For the text-containing cell, return its midpoint in (X, Y) coordinate format. 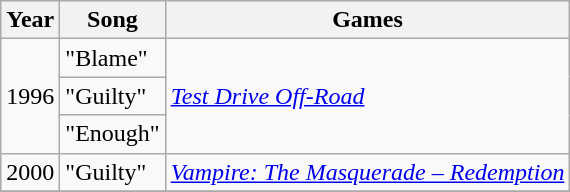
2000 (30, 172)
Song (112, 20)
Year (30, 20)
Test Drive Off-Road (368, 96)
Vampire: The Masquerade – Redemption (368, 172)
Games (368, 20)
"Enough" (112, 134)
"Blame" (112, 58)
1996 (30, 96)
